Pinpoint the cell where the given text exists, returning its (x, y) midpoint coordinate. 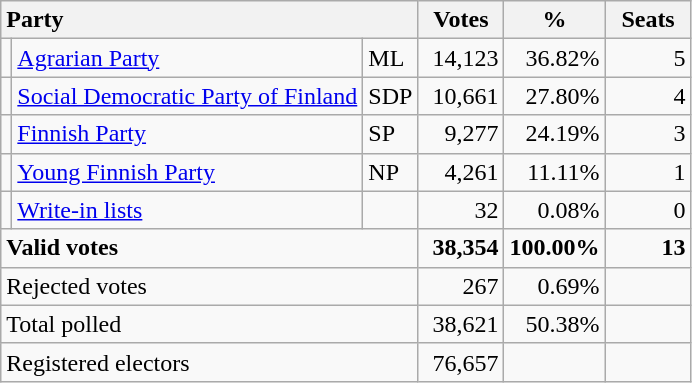
5 (648, 58)
Party (210, 20)
11.11% (554, 172)
Total polled (210, 324)
Social Democratic Party of Finland (188, 96)
3 (648, 134)
76,657 (461, 362)
24.19% (554, 134)
38,354 (461, 248)
Agrarian Party (188, 58)
Valid votes (210, 248)
Seats (648, 20)
0 (648, 210)
267 (461, 286)
4 (648, 96)
Write-in lists (188, 210)
1 (648, 172)
NP (390, 172)
32 (461, 210)
Rejected votes (210, 286)
ML (390, 58)
% (554, 20)
14,123 (461, 58)
Young Finnish Party (188, 172)
100.00% (554, 248)
0.69% (554, 286)
13 (648, 248)
4,261 (461, 172)
Votes (461, 20)
38,621 (461, 324)
Finnish Party (188, 134)
10,661 (461, 96)
36.82% (554, 58)
0.08% (554, 210)
SP (390, 134)
9,277 (461, 134)
SDP (390, 96)
27.80% (554, 96)
Registered electors (210, 362)
50.38% (554, 324)
